Identify which cell holds the provided text, then report its (X, Y) central coordinate. 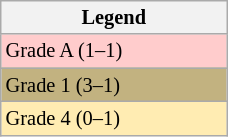
Grade 1 (3–1) (114, 85)
Grade 4 (0–1) (114, 118)
Grade A (1–1) (114, 51)
Legend (114, 17)
